Return [X, Y] of the center of cell containing provided text 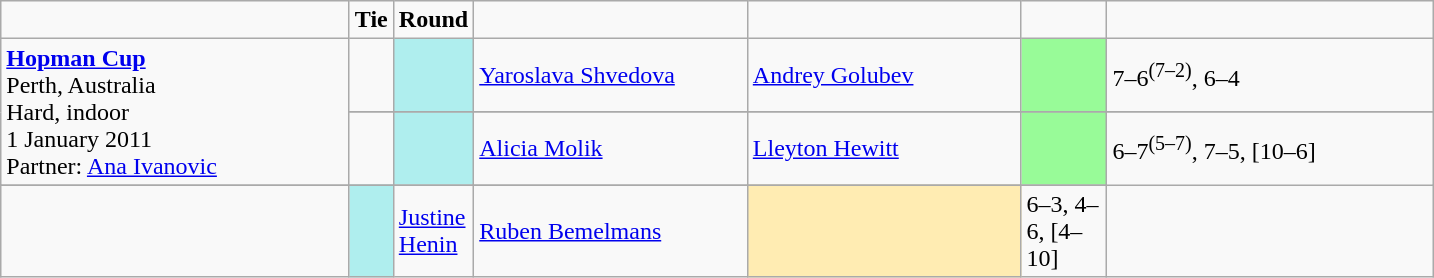
Andrey Golubev [884, 76]
Lleyton Hewitt [884, 148]
Yaroslava Shvedova [611, 76]
6–3, 4–6, [4–10] [1064, 231]
Justine Henin [433, 231]
Alicia Molik [611, 148]
Round [433, 20]
Tie [371, 20]
Ruben Bemelmans [611, 231]
7–6(7–2), 6–4 [1270, 76]
Hopman Cup Perth, Australia Hard, indoor 1 January 2011Partner: Ana Ivanovic [176, 112]
6–7(5–7), 7–5, [10–6] [1270, 148]
